Return the (x, y) coordinate for the center point of the cell that contains the specified text.  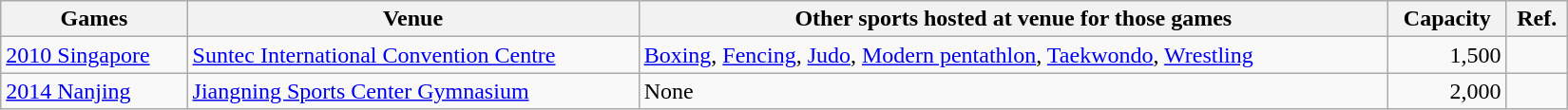
2,000 (1448, 91)
Boxing, Fencing, Judo, Modern pentathlon, Taekwondo, Wrestling (1013, 55)
Suntec International Convention Centre (412, 55)
2014 Nanjing (94, 91)
Venue (412, 19)
Ref. (1537, 19)
Games (94, 19)
None (1013, 91)
Jiangning Sports Center Gymnasium (412, 91)
Other sports hosted at venue for those games (1013, 19)
Capacity (1448, 19)
2010 Singapore (94, 55)
1,500 (1448, 55)
